Provide the [X, Y] coordinate of the cell's center where the given text is located.  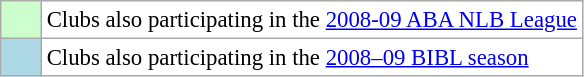
Clubs also participating in the 2008–09 BIBL season [312, 58]
Clubs also participating in the 2008-09 ABA NLB League [312, 20]
